Return the [x, y] coordinate for the center point of the cell that contains the specified text.  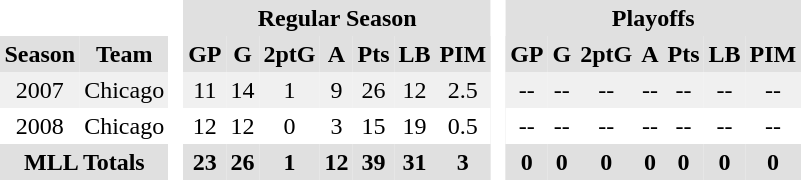
2008 [40, 126]
11 [205, 90]
31 [414, 162]
23 [205, 162]
39 [374, 162]
0.5 [463, 126]
2.5 [463, 90]
Playoffs [654, 18]
Team [124, 54]
2007 [40, 90]
19 [414, 126]
14 [242, 90]
Regular Season [338, 18]
9 [336, 90]
15 [374, 126]
MLL Totals [84, 162]
Season [40, 54]
